Locate the cell with the specified text and output its [x, y] center coordinate. 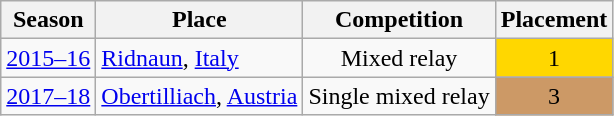
Ridnaun, Italy [200, 58]
3 [554, 96]
Placement [554, 20]
Mixed relay [399, 58]
2015–16 [48, 58]
Competition [399, 20]
1 [554, 58]
Single mixed relay [399, 96]
Season [48, 20]
Place [200, 20]
2017–18 [48, 96]
Obertilliach, Austria [200, 96]
